From the cell containing the given text, extract its center point as [x, y] coordinate. 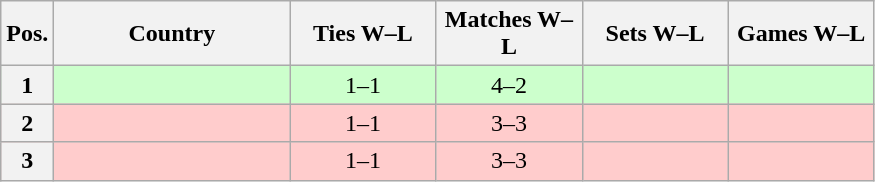
2 [28, 123]
3 [28, 161]
Pos. [28, 34]
4–2 [509, 85]
1 [28, 85]
Games W–L [801, 34]
Ties W–L [363, 34]
Sets W–L [655, 34]
Matches W–L [509, 34]
Country [172, 34]
